Pinpoint the cell where the given text exists, returning its [x, y] midpoint coordinate. 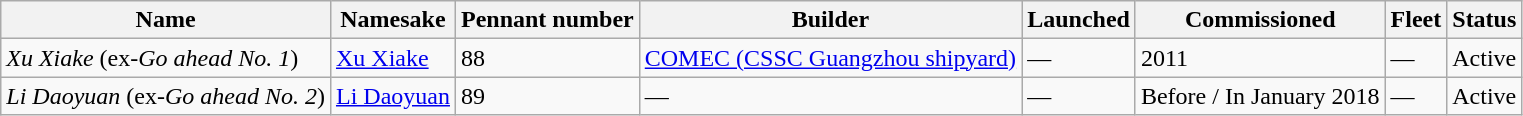
Fleet [1416, 20]
Name [166, 20]
Xu Xiake (ex-Go ahead No. 1) [166, 58]
88 [547, 58]
Before / In January 2018 [1260, 96]
Li Daoyuan [392, 96]
Xu Xiake [392, 58]
Li Daoyuan (ex-Go ahead No. 2) [166, 96]
2011 [1260, 58]
Commissioned [1260, 20]
Pennant number [547, 20]
89 [547, 96]
Namesake [392, 20]
Status [1484, 20]
Builder [830, 20]
Launched [1079, 20]
COMEC (CSSC Guangzhou shipyard) [830, 58]
